Determine the (x, y) coordinate at the center of the cell enclosing the given text.  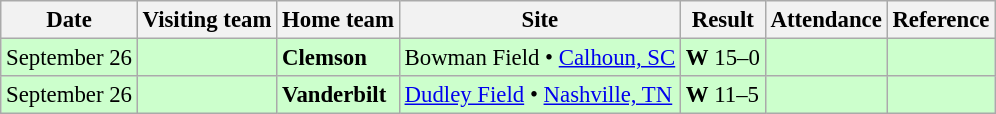
Clemson (338, 58)
Date (69, 20)
Attendance (826, 20)
Reference (941, 20)
Home team (338, 20)
W 15–0 (724, 58)
Visiting team (206, 20)
Result (724, 20)
W 11–5 (724, 95)
Dudley Field • Nashville, TN (540, 95)
Bowman Field • Calhoun, SC (540, 58)
Site (540, 20)
Vanderbilt (338, 95)
